Pinpoint the cell where the given text exists, returning its [X, Y] midpoint coordinate. 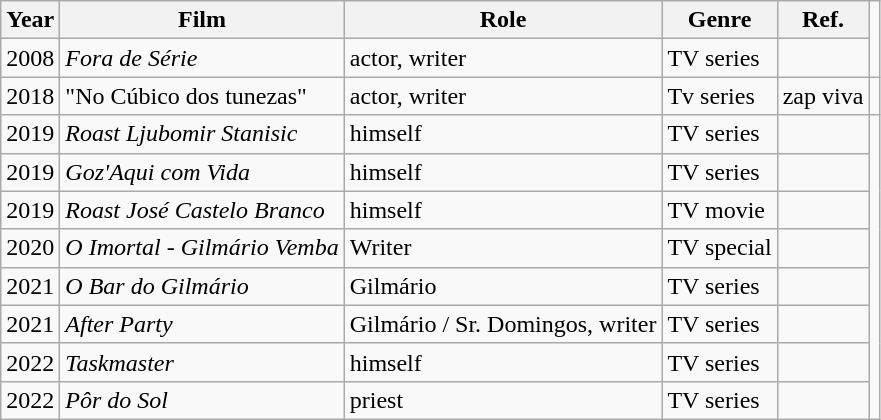
2020 [30, 248]
2008 [30, 58]
Genre [720, 20]
Tv series [720, 96]
2018 [30, 96]
"No Cúbico dos tunezas" [202, 96]
Pôr do Sol [202, 400]
Goz'Aqui com Vida [202, 172]
Gilmário / Sr. Domingos, writer [503, 324]
TV movie [720, 210]
Ref. [823, 20]
Year [30, 20]
Roast Ljubomir Stanisic [202, 134]
Role [503, 20]
O Imortal - Gilmário Vemba [202, 248]
zap viva [823, 96]
Fora de Série [202, 58]
O Bar do Gilmário [202, 286]
Gilmário [503, 286]
priest [503, 400]
Taskmaster [202, 362]
Film [202, 20]
Roast José Castelo Branco [202, 210]
Writer [503, 248]
TV special [720, 248]
After Party [202, 324]
